Find where the given text appears and provide that cell's center as (x, y) coordinate. 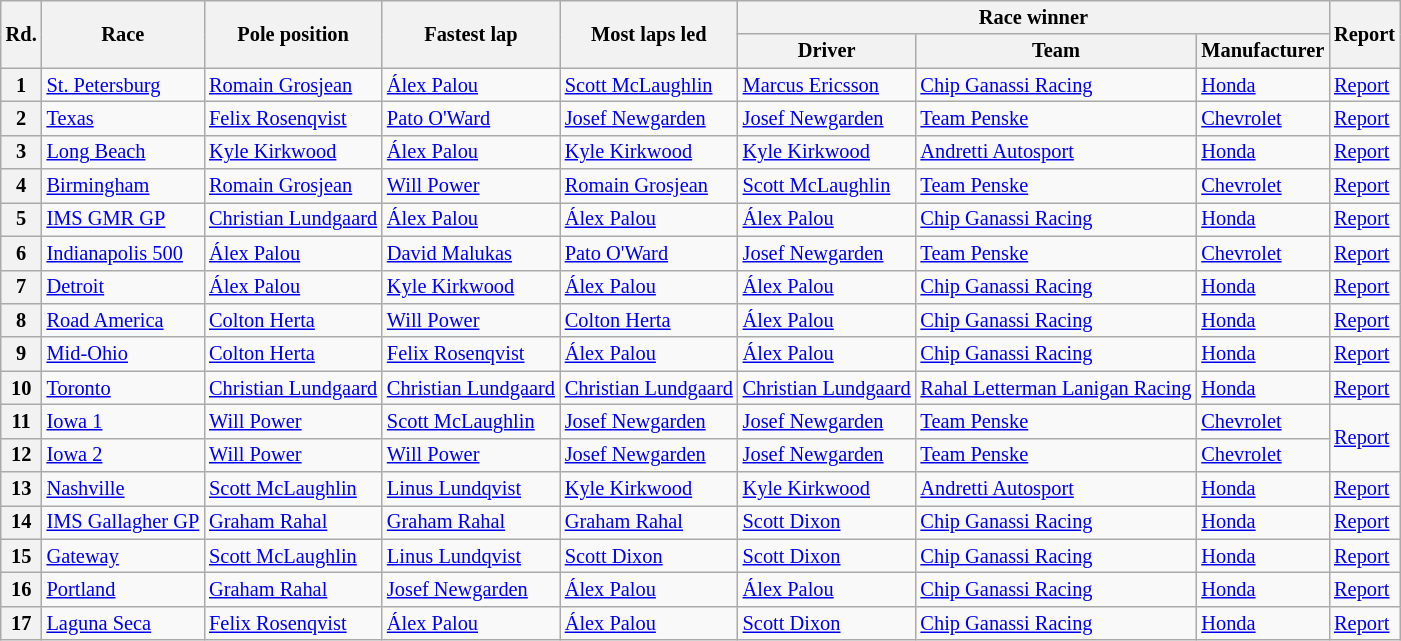
Most laps led (649, 34)
Birmingham (124, 186)
8 (22, 320)
Long Beach (124, 152)
Texas (124, 118)
Indianapolis 500 (124, 253)
11 (22, 421)
12 (22, 455)
Portland (124, 589)
1 (22, 85)
Race (124, 34)
Driver (827, 51)
6 (22, 253)
Laguna Seca (124, 623)
Detroit (124, 287)
Iowa 1 (124, 421)
Rahal Letterman Lanigan Racing (1056, 388)
5 (22, 219)
Nashville (124, 489)
Toronto (124, 388)
7 (22, 287)
Mid-Ohio (124, 354)
2 (22, 118)
Pole position (293, 34)
4 (22, 186)
Gateway (124, 556)
Rd. (22, 34)
Iowa 2 (124, 455)
13 (22, 489)
16 (22, 589)
17 (22, 623)
10 (22, 388)
IMS Gallagher GP (124, 522)
Manufacturer (1262, 51)
Road America (124, 320)
15 (22, 556)
Fastest lap (471, 34)
St. Petersburg (124, 85)
Race winner (1034, 17)
14 (22, 522)
IMS GMR GP (124, 219)
9 (22, 354)
Team (1056, 51)
3 (22, 152)
David Malukas (471, 253)
Marcus Ericsson (827, 85)
